From the cell containing the given text, extract its center point as [X, Y] coordinate. 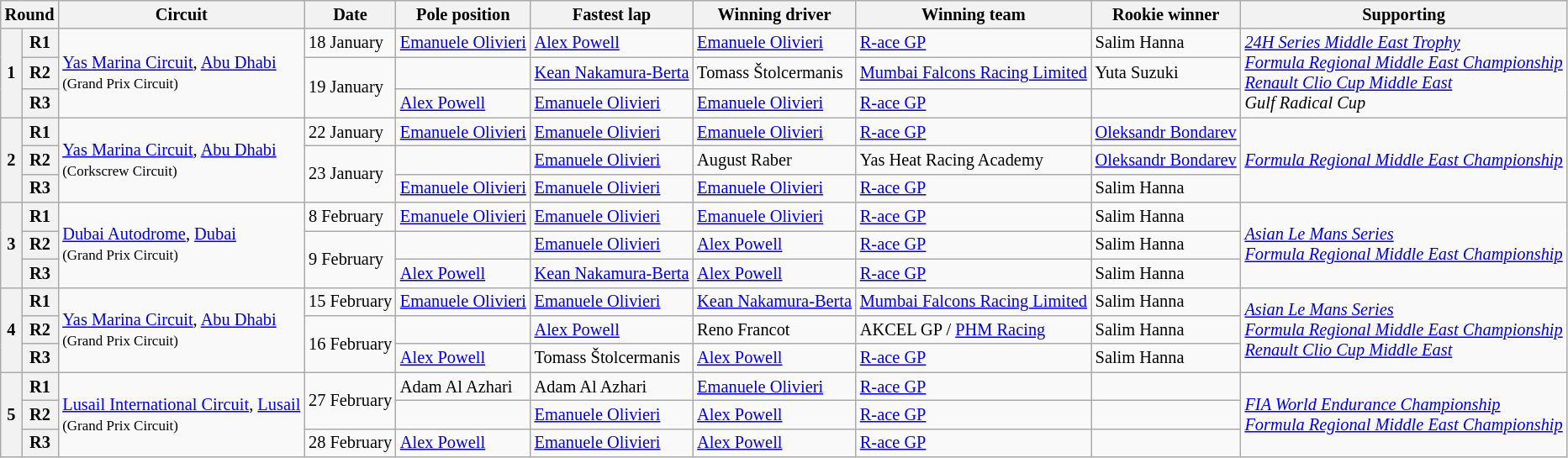
Supporting [1404, 14]
Pole position [463, 14]
Winning team [974, 14]
Lusail International Circuit, Lusail(Grand Prix Circuit) [182, 415]
22 January [350, 132]
2 [12, 160]
19 January [350, 87]
4 [12, 329]
Yas Marina Circuit, Abu Dhabi(Corkscrew Circuit) [182, 160]
Yuta Suzuki [1166, 73]
Date [350, 14]
AKCEL GP / PHM Racing [974, 329]
Circuit [182, 14]
FIA World Endurance ChampionshipFormula Regional Middle East Championship [1404, 415]
Formula Regional Middle East Championship [1404, 160]
24H Series Middle East TrophyFormula Regional Middle East ChampionshipRenault Clio Cup Middle EastGulf Radical Cup [1404, 73]
Dubai Autodrome, Dubai(Grand Prix Circuit) [182, 245]
8 February [350, 217]
Round [30, 14]
5 [12, 415]
28 February [350, 443]
Fastest lap [612, 14]
Asian Le Mans SeriesFormula Regional Middle East ChampionshipRenault Clio Cup Middle East [1404, 329]
27 February [350, 400]
Asian Le Mans SeriesFormula Regional Middle East Championship [1404, 245]
3 [12, 245]
9 February [350, 259]
Yas Heat Racing Academy [974, 160]
Reno Francot [774, 329]
16 February [350, 343]
23 January [350, 173]
August Raber [774, 160]
15 February [350, 302]
Rookie winner [1166, 14]
Winning driver [774, 14]
18 January [350, 43]
1 [12, 73]
